Detect which cell encompasses the target text, then output its [X, Y] center coordinate. 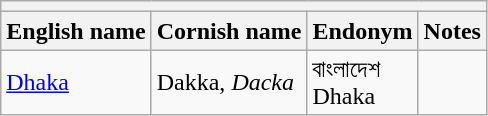
Endonym [362, 31]
Dhaka [76, 82]
Dakka, Dacka [229, 82]
Cornish name [229, 31]
বাংলাদেশDhaka [362, 82]
Notes [452, 31]
English name [76, 31]
